Pinpoint the cell where the given text exists, returning its (X, Y) midpoint coordinate. 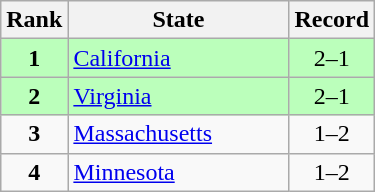
1 (34, 58)
Virginia (178, 96)
Record (332, 20)
State (178, 20)
3 (34, 134)
4 (34, 172)
Minnesota (178, 172)
California (178, 58)
Rank (34, 20)
Massachusetts (178, 134)
2 (34, 96)
